From the cell containing the given text, extract its center point as [X, Y] coordinate. 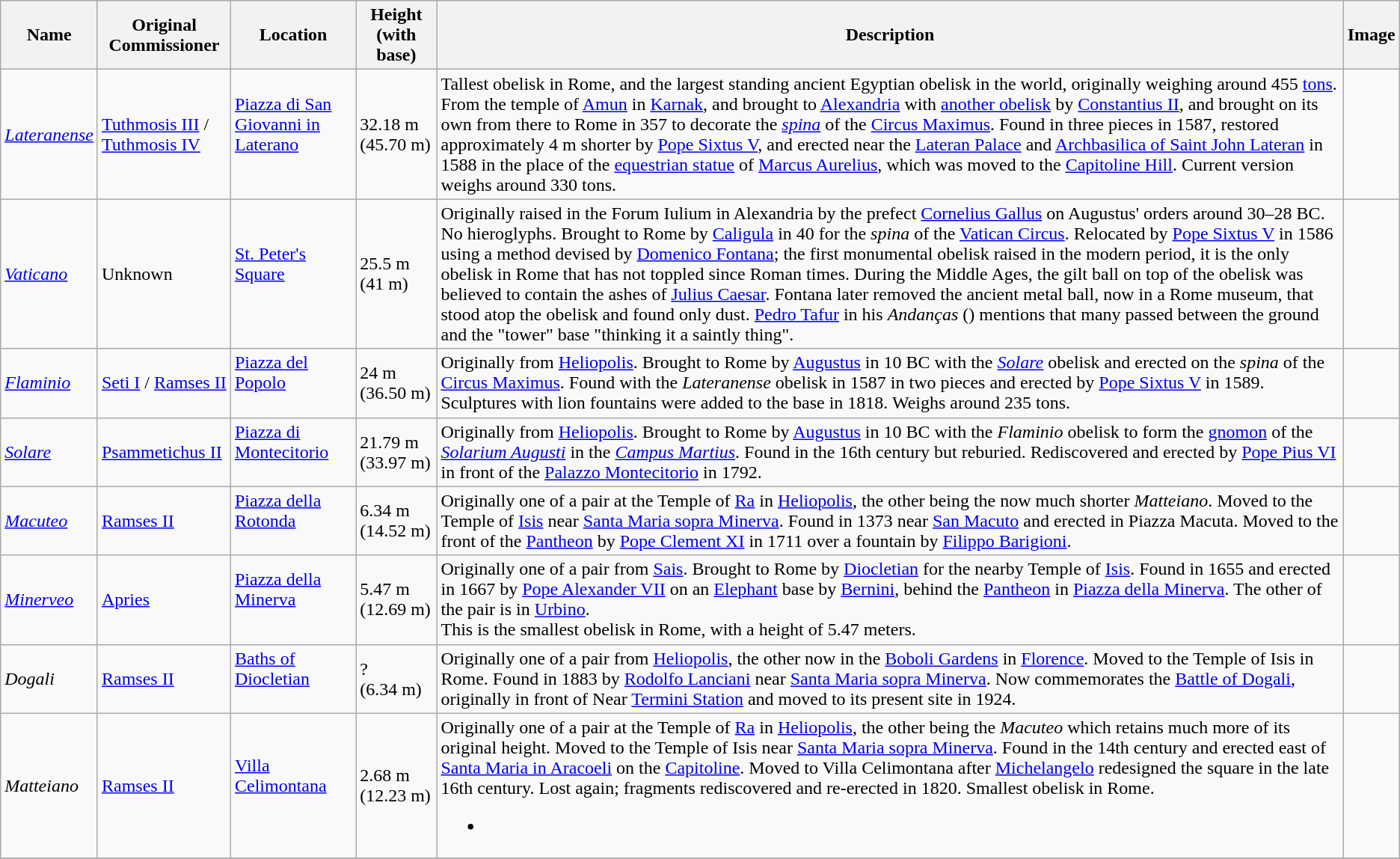
Piazza del Popolo [293, 383]
Piazza della Minerva [293, 600]
Piazza della Rotonda [293, 521]
32.18 m (45.70 m) [396, 135]
21.79 m (33.97 m) [396, 452]
Minerveo [49, 600]
Description [890, 35]
Piazza di Montecitorio [293, 452]
Solare [49, 452]
Unknown [164, 274]
Dogali [49, 679]
Macuteo [49, 521]
Villa Celimontana [293, 786]
Tuthmosis III / Tuthmosis IV [164, 135]
24 m (36.50 m) [396, 383]
Vaticano [49, 274]
Location [293, 35]
Lateranense [49, 135]
Psammetichus II [164, 452]
Height (with base) [396, 35]
Matteiano [49, 786]
Baths of Diocletian [293, 679]
? (6.34 m) [396, 679]
Seti I / Ramses II [164, 383]
2.68 m (12.23 m) [396, 786]
25.5 m (41 m) [396, 274]
Original Commissioner [164, 35]
Name [49, 35]
Apries [164, 600]
5.47 m (12.69 m) [396, 600]
Image [1372, 35]
St. Peter's Square [293, 274]
6.34 m (14.52 m) [396, 521]
Piazza di San Giovanni in Laterano [293, 135]
Flaminio [49, 383]
